Extract the (X, Y) coordinate from the center of the cell holding the provided text.  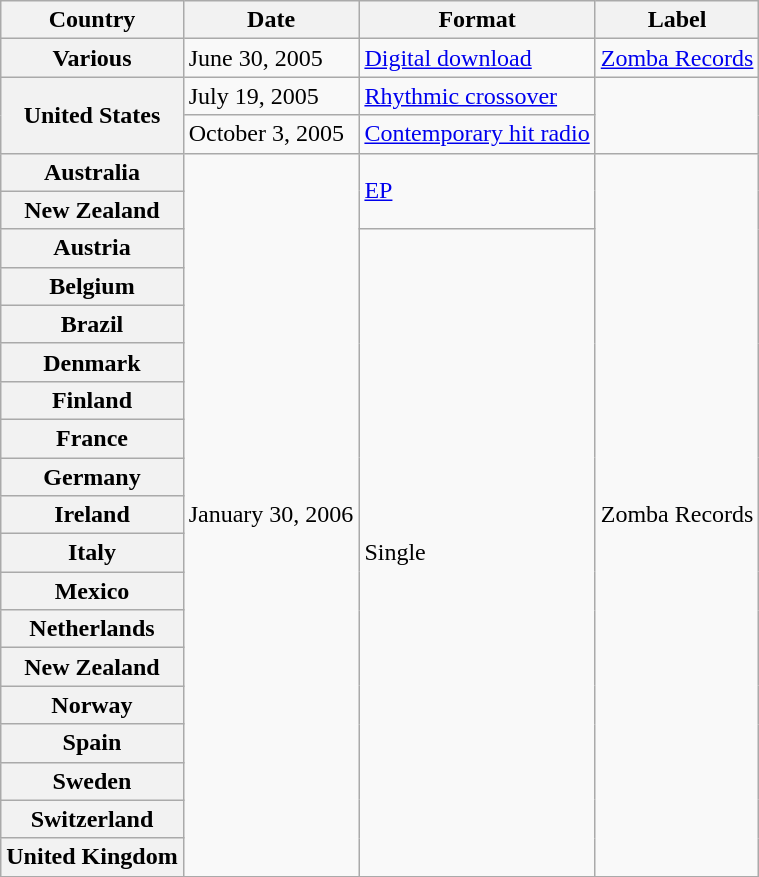
June 30, 2005 (271, 58)
Format (477, 20)
United Kingdom (92, 857)
Netherlands (92, 629)
Rhythmic crossover (477, 96)
Austria (92, 248)
Switzerland (92, 819)
Single (477, 552)
July 19, 2005 (271, 96)
Belgium (92, 286)
Ireland (92, 515)
Norway (92, 705)
Contemporary hit radio (477, 134)
Mexico (92, 591)
Country (92, 20)
Various (92, 58)
Brazil (92, 324)
Label (677, 20)
Date (271, 20)
United States (92, 115)
EP (477, 191)
Sweden (92, 781)
Australia (92, 172)
January 30, 2006 (271, 514)
France (92, 438)
Digital download (477, 58)
Germany (92, 477)
Finland (92, 400)
Denmark (92, 362)
Spain (92, 743)
October 3, 2005 (271, 134)
Italy (92, 553)
